Locate the cell with the specified text and output its (X, Y) center coordinate. 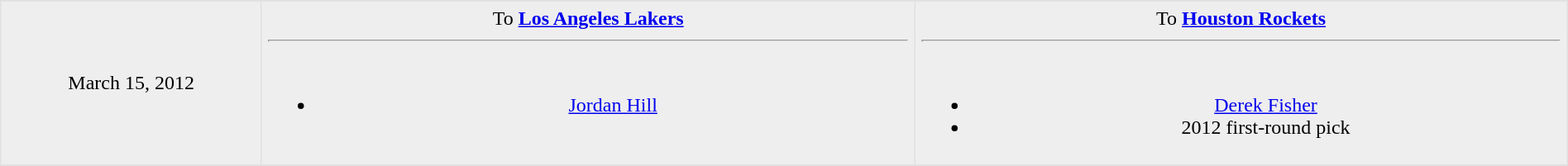
March 15, 2012 (131, 83)
To Houston RocketsDerek Fisher2012 first-round pick (1241, 83)
To Los Angeles LakersJordan Hill (587, 83)
